Return [X, Y] of the center of cell containing provided text 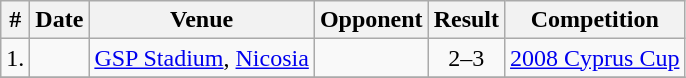
Date [60, 20]
1. [16, 58]
GSP Stadium, Nicosia [202, 58]
# [16, 20]
Opponent [371, 20]
Venue [202, 20]
2008 Cyprus Cup [595, 58]
Competition [595, 20]
2–3 [466, 58]
Result [466, 20]
